From the cell containing the given text, extract its center point as (x, y) coordinate. 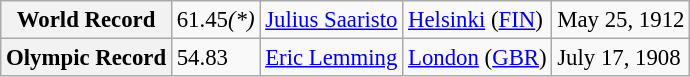
Olympic Record (86, 58)
Julius Saaristo (332, 20)
May 25, 1912 (621, 20)
World Record (86, 20)
Eric Lemming (332, 58)
London (GBR) (478, 58)
54.83 (215, 58)
Helsinki (FIN) (478, 20)
61.45(*) (215, 20)
July 17, 1908 (621, 58)
